Capture the cell that displays the provided text and extract its (x, y) central coordinate. 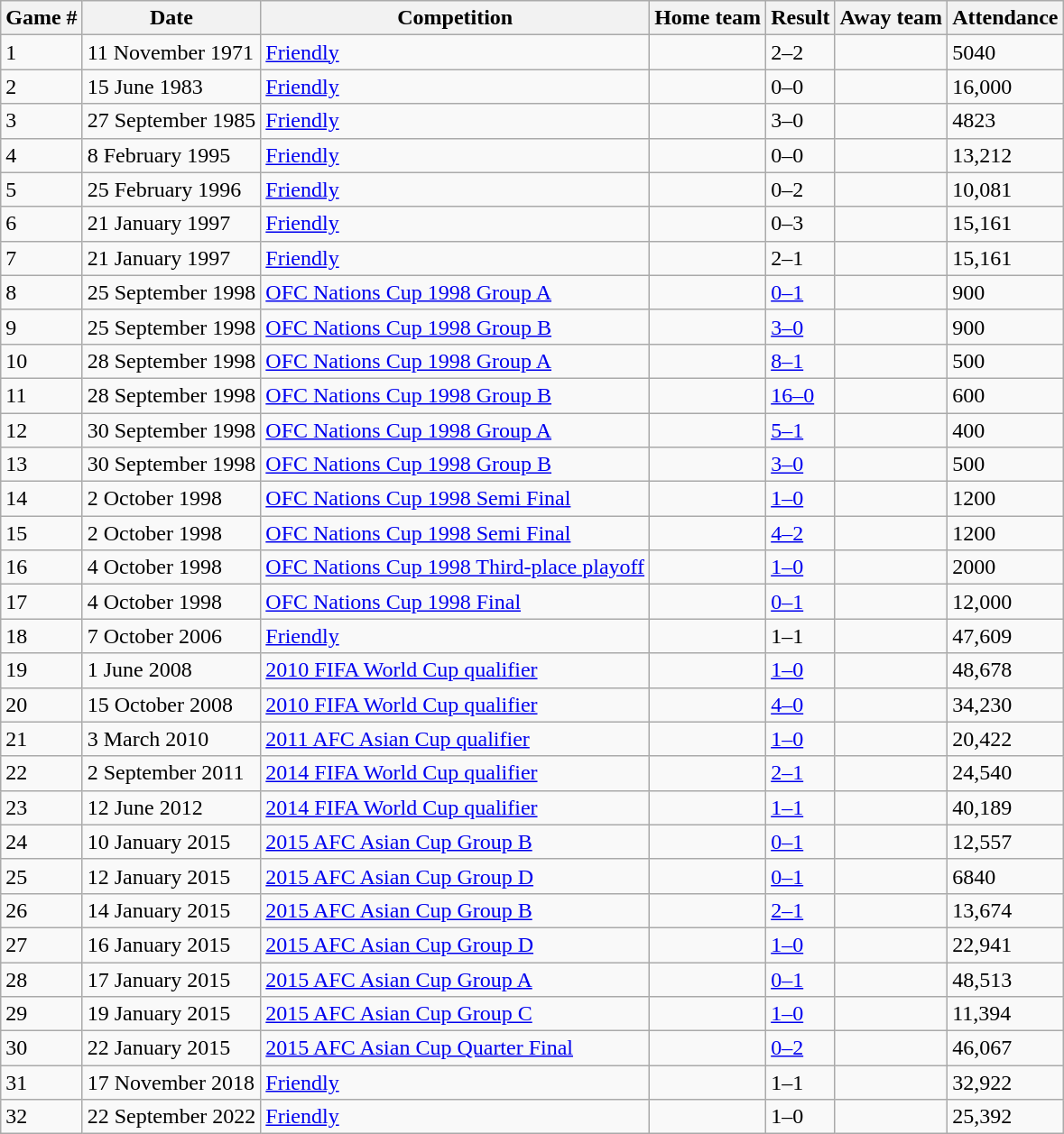
14 (42, 499)
13,212 (1005, 155)
32,922 (1005, 1083)
12 (42, 430)
32 (42, 1117)
12,000 (1005, 602)
17 November 2018 (171, 1083)
5040 (1005, 52)
14 January 2015 (171, 910)
47,609 (1005, 636)
17 January 2015 (171, 979)
26 (42, 910)
25 (42, 876)
28 (42, 979)
6 (42, 224)
2015 AFC Asian Cup Group A (455, 979)
15 October 2008 (171, 705)
23 (42, 807)
30 (42, 1048)
OFC Nations Cup 1998 Third-place playoff (455, 567)
20,422 (1005, 739)
1 June 2008 (171, 670)
Date (171, 18)
29 (42, 1014)
1 (42, 52)
10,081 (1005, 189)
2 (42, 87)
12,557 (1005, 842)
3 March 2010 (171, 739)
9 (42, 327)
4–2 (800, 533)
4823 (1005, 121)
27 September 1985 (171, 121)
2–2 (800, 52)
11 (42, 395)
0–3 (800, 224)
2011 AFC Asian Cup qualifier (455, 739)
25 February 1996 (171, 189)
34,230 (1005, 705)
15 June 1983 (171, 87)
5–1 (800, 430)
21 (42, 739)
8 (42, 292)
16 (42, 567)
2000 (1005, 567)
20 (42, 705)
25,392 (1005, 1117)
10 January 2015 (171, 842)
Attendance (1005, 18)
2 September 2011 (171, 773)
12 January 2015 (171, 876)
16–0 (800, 395)
15 (42, 533)
10 (42, 361)
13 (42, 465)
19 January 2015 (171, 1014)
27 (42, 945)
22 January 2015 (171, 1048)
18 (42, 636)
11 November 1971 (171, 52)
Away team (892, 18)
6840 (1005, 876)
8–1 (800, 361)
7 (42, 258)
3 (42, 121)
24 (42, 842)
OFC Nations Cup 1998 Final (455, 602)
Game # (42, 18)
400 (1005, 430)
4–0 (800, 705)
46,067 (1005, 1048)
12 June 2012 (171, 807)
8 February 1995 (171, 155)
Home team (708, 18)
19 (42, 670)
11,394 (1005, 1014)
7 October 2006 (171, 636)
40,189 (1005, 807)
24,540 (1005, 773)
600 (1005, 395)
Competition (455, 18)
31 (42, 1083)
Result (800, 18)
2015 AFC Asian Cup Quarter Final (455, 1048)
22,941 (1005, 945)
48,678 (1005, 670)
16,000 (1005, 87)
22 (42, 773)
2015 AFC Asian Cup Group C (455, 1014)
4 (42, 155)
5 (42, 189)
48,513 (1005, 979)
17 (42, 602)
16 January 2015 (171, 945)
22 September 2022 (171, 1117)
13,674 (1005, 910)
